Locate the cell with the specified text and output its [X, Y] center coordinate. 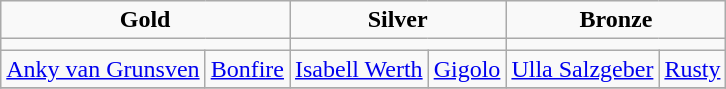
Anky van Grunsven [103, 69]
Silver [398, 20]
Gigolo [467, 69]
Bronze [616, 20]
Rusty [692, 69]
Bonfire [247, 69]
Ulla Salzgeber [582, 69]
Gold [146, 20]
Isabell Werth [360, 69]
